Search for the cell housing the specified text and yield its (x, y) center coordinate. 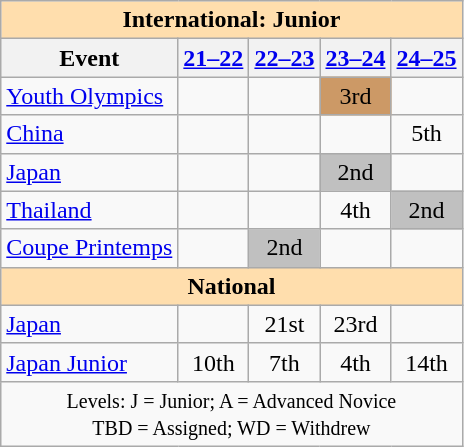
International: Junior (232, 20)
Event (90, 58)
5th (426, 134)
Youth Olympics (90, 96)
Japan Junior (90, 362)
China (90, 134)
14th (426, 362)
23–24 (356, 58)
Thailand (90, 210)
24–25 (426, 58)
23rd (356, 324)
10th (214, 362)
21–22 (214, 58)
22–23 (284, 58)
21st (284, 324)
National (232, 286)
3rd (356, 96)
7th (284, 362)
Coupe Printemps (90, 248)
Levels: J = Junior; A = Advanced Novice TBD = Assigned; WD = Withdrew (232, 414)
